Find where the given text appears and provide that cell's center as [x, y] coordinate. 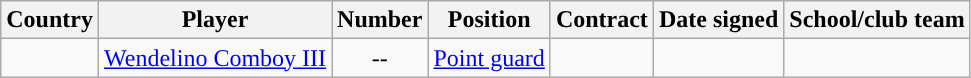
Number [380, 20]
Position [489, 20]
Date signed [718, 20]
Point guard [489, 58]
School/club team [877, 20]
Contract [602, 20]
Wendelino Comboy III [214, 58]
-- [380, 58]
Player [214, 20]
Country [50, 20]
